Find where the given text appears and provide that cell's center as (X, Y) coordinate. 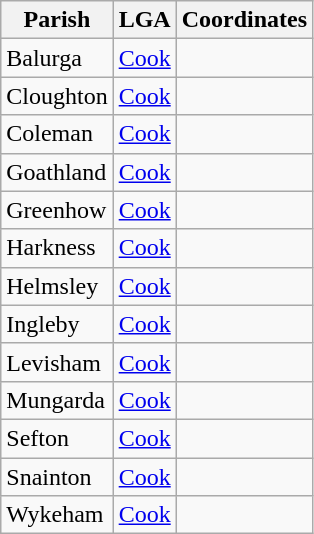
Snainton (57, 477)
Wykeham (57, 515)
Parish (57, 20)
Coleman (57, 134)
Balurga (57, 58)
LGA (144, 20)
Cloughton (57, 96)
Harkness (57, 248)
Goathland (57, 172)
Greenhow (57, 210)
Helmsley (57, 286)
Sefton (57, 438)
Coordinates (244, 20)
Mungarda (57, 400)
Ingleby (57, 324)
Levisham (57, 362)
